Determine the (x, y) coordinate at the center of the cell enclosing the given text.  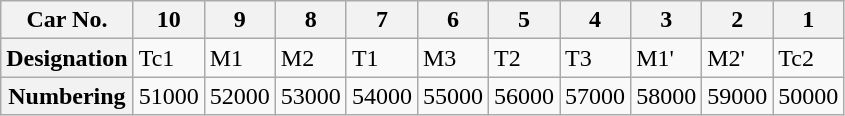
1 (808, 20)
8 (310, 20)
T3 (596, 58)
52000 (240, 96)
55000 (452, 96)
T2 (524, 58)
51000 (168, 96)
M2' (738, 58)
58000 (666, 96)
54000 (382, 96)
Car No. (67, 20)
9 (240, 20)
Designation (67, 58)
10 (168, 20)
6 (452, 20)
T1 (382, 58)
56000 (524, 96)
M2 (310, 58)
Tc1 (168, 58)
Tc2 (808, 58)
53000 (310, 96)
4 (596, 20)
Numbering (67, 96)
M1' (666, 58)
M1 (240, 58)
7 (382, 20)
50000 (808, 96)
2 (738, 20)
57000 (596, 96)
3 (666, 20)
59000 (738, 96)
5 (524, 20)
M3 (452, 58)
